For the text-containing cell, return its midpoint in [X, Y] coordinate format. 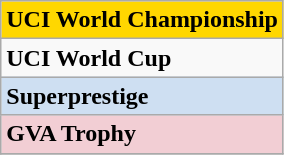
UCI World Cup [142, 58]
Superprestige [142, 96]
UCI World Championship [142, 20]
GVA Trophy [142, 134]
